Search for the cell housing the specified text and yield its [x, y] center coordinate. 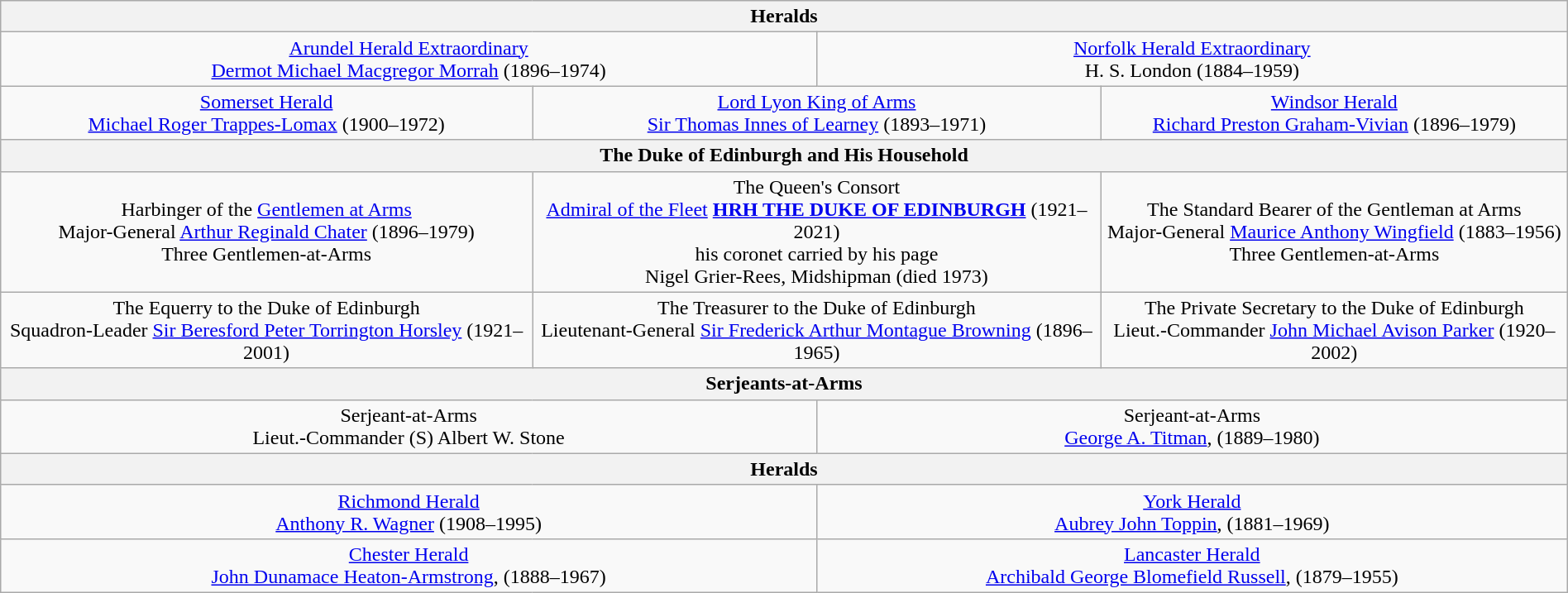
Somerset HeraldMichael Roger Trappes-Lomax (1900–1972) [266, 112]
The Equerry to the Duke of EdinburghSquadron-Leader Sir Beresford Peter Torrington Horsley (1921–2001) [266, 330]
The Duke of Edinburgh and His Household [784, 155]
Windsor HeraldRichard Preston Graham-Vivian (1896–1979) [1334, 112]
The Standard Bearer of the Gentleman at ArmsMajor-General Maurice Anthony Wingfield (1883–1956)Three Gentlemen-at-Arms [1334, 232]
The Treasurer to the Duke of EdinburghLieutenant-General Sir Frederick Arthur Montague Browning (1896–1965) [817, 330]
York HeraldAubrey John Toppin, (1881–1969) [1192, 511]
Richmond HeraldAnthony R. Wagner (1908–1995) [409, 511]
The Queen's ConsortAdmiral of the Fleet HRH THE DUKE OF EDINBURGH (1921–2021)his coronet carried by his pageNigel Grier-Rees, Midshipman (died 1973) [817, 232]
Chester HeraldJohn Dunamace Heaton-Armstrong, (1888–1967) [409, 566]
Serjeants-at-Arms [784, 384]
Lancaster HeraldArchibald George Blomefield Russell, (1879–1955) [1192, 566]
Serjeant-at-ArmsGeorge A. Titman, (1889–1980) [1192, 427]
Norfolk Herald ExtraordinaryH. S. London (1884–1959) [1192, 60]
Serjeant-at-ArmsLieut.-Commander (S) Albert W. Stone [409, 427]
Harbinger of the Gentlemen at ArmsMajor-General Arthur Reginald Chater (1896–1979)Three Gentlemen-at-Arms [266, 232]
The Private Secretary to the Duke of EdinburghLieut.-Commander John Michael Avison Parker (1920–2002) [1334, 330]
Lord Lyon King of ArmsSir Thomas Innes of Learney (1893–1971) [817, 112]
Arundel Herald ExtraordinaryDermot Michael Macgregor Morrah (1896–1974) [409, 60]
